Search for the cell housing the specified text and yield its [X, Y] center coordinate. 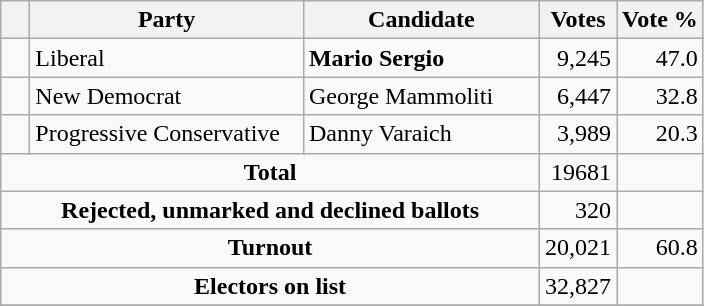
Electors on list [270, 286]
32.8 [660, 96]
32,827 [578, 286]
6,447 [578, 96]
20,021 [578, 248]
Danny Varaich [421, 134]
47.0 [660, 58]
Rejected, unmarked and declined ballots [270, 210]
320 [578, 210]
60.8 [660, 248]
9,245 [578, 58]
Liberal [167, 58]
Party [167, 20]
Mario Sergio [421, 58]
Turnout [270, 248]
Total [270, 172]
Candidate [421, 20]
Progressive Conservative [167, 134]
Vote % [660, 20]
George Mammoliti [421, 96]
Votes [578, 20]
20.3 [660, 134]
19681 [578, 172]
3,989 [578, 134]
New Democrat [167, 96]
